Detect which cell encompasses the target text, then output its (x, y) center coordinate. 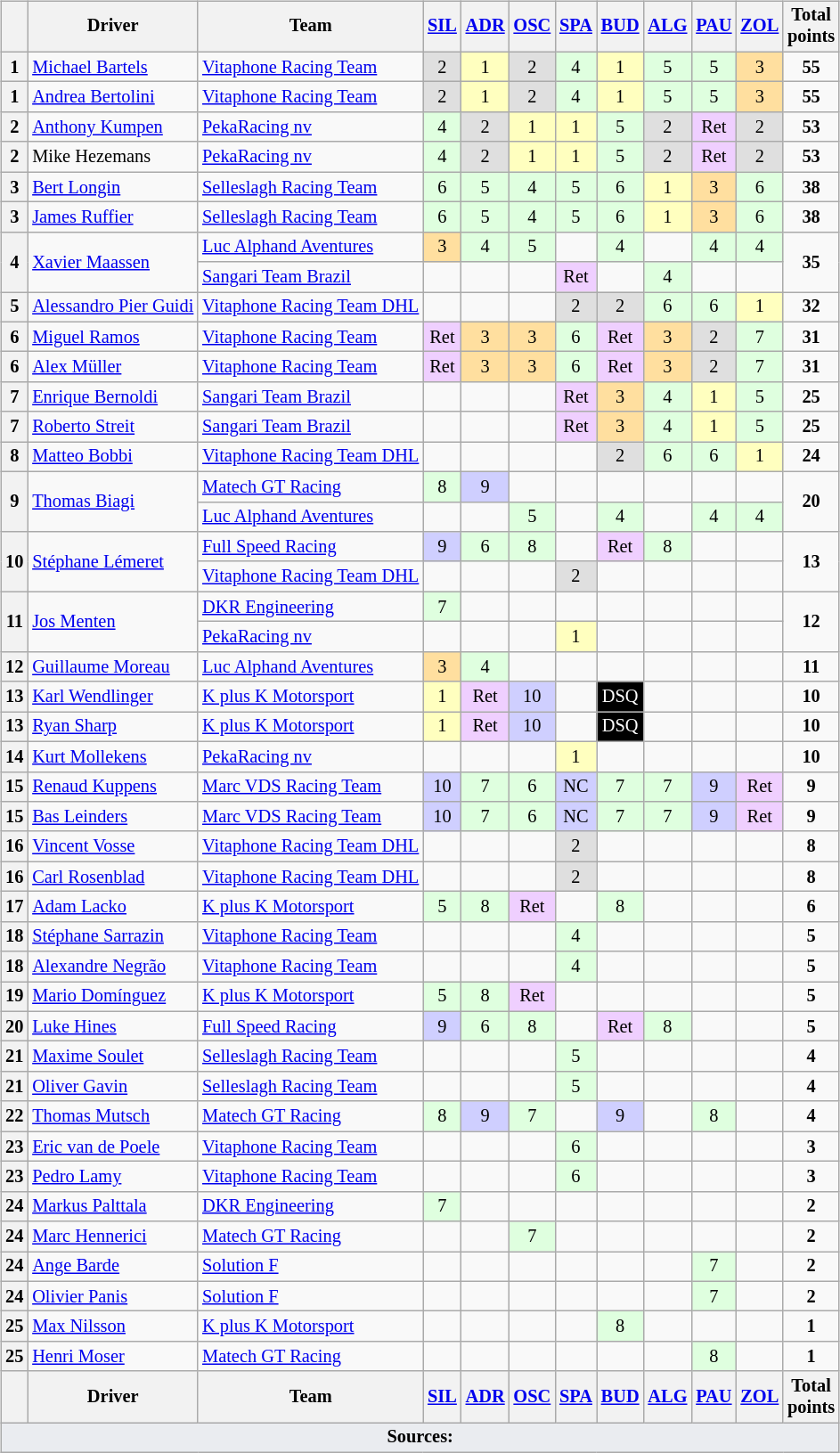
Adam Lacko (112, 907)
Enrique Bernoldi (112, 397)
Sources: (420, 1438)
Markus Palttala (112, 1206)
Andrea Bertolini (112, 97)
Maxime Soulet (112, 1057)
Bert Longin (112, 187)
Eric van de Poele (112, 1147)
19 (14, 997)
Kurt Mollekens (112, 756)
Oliver Gavin (112, 1087)
Marc Hennerici (112, 1237)
Stéphane Sarrazin (112, 936)
Stéphane Lémeret (112, 561)
Ange Barde (112, 1267)
Pedro Lamy (112, 1177)
Guillaume Moreau (112, 666)
Thomas Biagi (112, 501)
Matteo Bobbi (112, 457)
Olivier Panis (112, 1296)
Carl Rosenblad (112, 877)
17 (14, 907)
Henri Moser (112, 1357)
14 (14, 756)
Roberto Streit (112, 427)
Anthony Kumpen (112, 127)
35 (811, 262)
Alex Müller (112, 367)
Miguel Ramos (112, 337)
Karl Wendlinger (112, 697)
Max Nilsson (112, 1326)
Alessandro Pier Guidi (112, 307)
Michael Bartels (112, 67)
Vincent Vosse (112, 846)
32 (811, 307)
Thomas Mutsch (112, 1116)
Ryan Sharp (112, 727)
Xavier Maassen (112, 262)
Renaud Kuppens (112, 787)
Bas Leinders (112, 817)
22 (14, 1116)
Mario Domínguez (112, 997)
James Ruffier (112, 217)
Jos Menten (112, 622)
Mike Hezemans (112, 157)
Alexandre Negrão (112, 967)
Luke Hines (112, 1026)
